Pinpoint the cell where the given text exists, returning its [X, Y] midpoint coordinate. 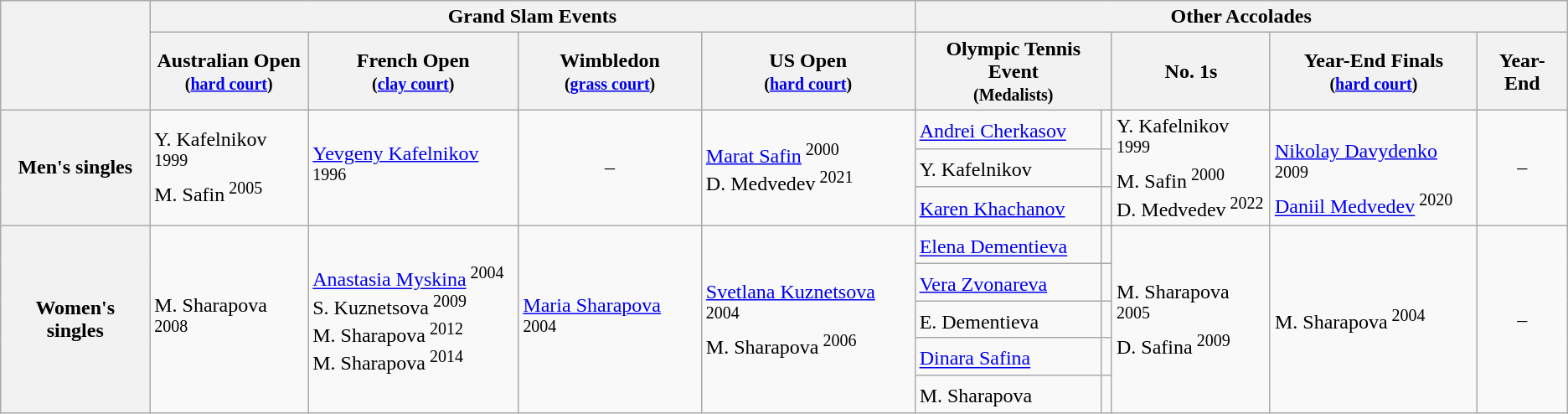
Women's singles [75, 318]
French Open(clay court) [414, 71]
M. Sharapova [1008, 394]
M. Sharapova 2005D. Safina 2009 [1191, 318]
Y. Kafelnikov 1999M. Safin 2005 [230, 168]
Svetlana Kuznetsova 2004M. Sharapova 2006 [807, 318]
Andrei Cherkasov [1008, 129]
Marat Safin 2000D. Medvedev 2021 [807, 168]
Y. Kafelnikov [1008, 168]
Karen Khachanov [1008, 206]
Maria Sharapova 2004 [610, 318]
Nikolay Davydenko 2009Daniil Medvedev 2020 [1374, 168]
Elena Dementieva [1008, 245]
Year-End [1522, 71]
Y. Kafelnikov 1999M. Safin 2000D. Medvedev 2022 [1191, 168]
No. 1s [1191, 71]
Wimbledon(grass court) [610, 71]
Year-End Finals(hard court) [1374, 71]
M. Sharapova 2008 [230, 318]
M. Sharapova 2004 [1374, 318]
Anastasia Myskina 2004S. Kuznetsova 2009M. Sharapova 2012M. Sharapova 2014 [414, 318]
US Open(hard court) [807, 71]
Vera Zvonareva [1008, 282]
Other Accolades [1241, 17]
Grand Slam Events [533, 17]
Australian Open(hard court) [230, 71]
E. Dementieva [1008, 320]
Men's singles [75, 168]
Dinara Safina [1008, 357]
Olympic Tennis Event(Medalists) [1014, 71]
Yevgeny Kafelnikov 1996 [414, 168]
